Extract the (X, Y) coordinate from the center of the cell holding the provided text.  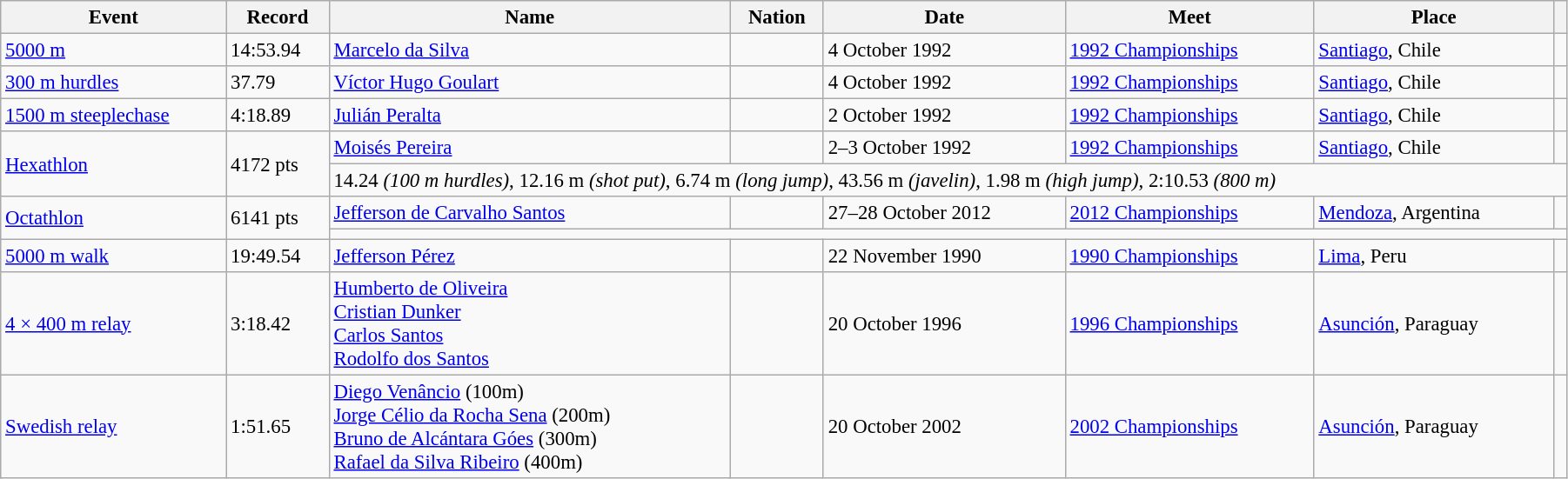
2012 Championships (1189, 213)
20 October 2002 (944, 426)
Jefferson Pérez (529, 256)
Meet (1189, 17)
300 m hurdles (113, 83)
Marcelo da Silva (529, 50)
Date (944, 17)
Moisés Pereira (529, 148)
14:53.94 (278, 50)
Mendoza, Argentina (1434, 213)
37.79 (278, 83)
14.24 (100 m hurdles), 12.16 m (shot put), 6.74 m (long jump), 43.56 m (javelin), 1.98 m (high jump), 2:10.53 (800 m) (948, 181)
Place (1434, 17)
27–28 October 2012 (944, 213)
Name (529, 17)
Humberto de Oliveira Cristian Dunker Carlos Santos Rodolfo dos Santos (529, 323)
1996 Championships (1189, 323)
Record (278, 17)
Swedish relay (113, 426)
4 × 400 m relay (113, 323)
Víctor Hugo Goulart (529, 83)
Lima, Peru (1434, 256)
Jefferson de Carvalho Santos (529, 213)
Nation (776, 17)
19:49.54 (278, 256)
2–3 October 1992 (944, 148)
6141 pts (278, 217)
4172 pts (278, 163)
1990 Championships (1189, 256)
3:18.42 (278, 323)
4:18.89 (278, 116)
5000 m (113, 50)
Event (113, 17)
5000 m walk (113, 256)
1500 m steeplechase (113, 116)
Octathlon (113, 217)
Hexathlon (113, 163)
20 October 1996 (944, 323)
Diego Venâncio (100m) Jorge Célio da Rocha Sena (200m) Bruno de Alcántara Góes (300m) Rafael da Silva Ribeiro (400m) (529, 426)
2 October 1992 (944, 116)
Julián Peralta (529, 116)
1:51.65 (278, 426)
22 November 1990 (944, 256)
2002 Championships (1189, 426)
